Detect which cell encompasses the target text, then output its [X, Y] center coordinate. 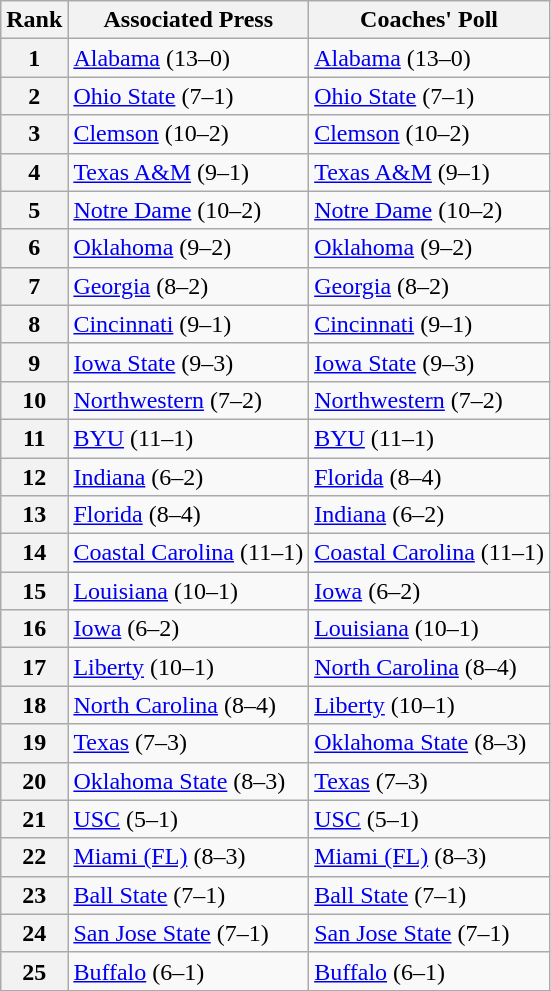
16 [34, 629]
1 [34, 58]
13 [34, 515]
14 [34, 553]
Coaches' Poll [430, 20]
7 [34, 286]
8 [34, 324]
3 [34, 134]
22 [34, 857]
12 [34, 477]
5 [34, 210]
25 [34, 971]
11 [34, 438]
Rank [34, 20]
9 [34, 362]
18 [34, 705]
15 [34, 591]
6 [34, 248]
2 [34, 96]
23 [34, 895]
24 [34, 933]
21 [34, 819]
10 [34, 400]
20 [34, 781]
Associated Press [188, 20]
17 [34, 667]
4 [34, 172]
19 [34, 743]
